Scan for the cell matching the given text and deliver its (x, y) coordinate at center. 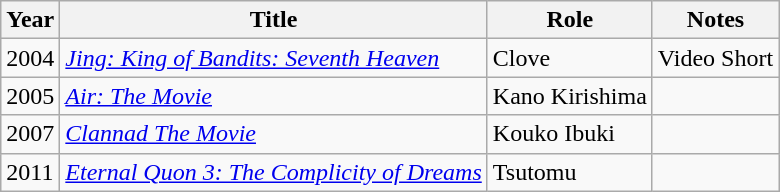
Year (30, 20)
Air: The Movie (274, 96)
Clove (570, 58)
2007 (30, 134)
Kano Kirishima (570, 96)
2004 (30, 58)
Kouko Ibuki (570, 134)
Jing: King of Bandits: Seventh Heaven (274, 58)
Role (570, 20)
Eternal Quon 3: The Complicity of Dreams (274, 172)
Clannad The Movie (274, 134)
2011 (30, 172)
Video Short (715, 58)
Notes (715, 20)
Title (274, 20)
Tsutomu (570, 172)
2005 (30, 96)
